Capture the cell that displays the provided text and extract its [x, y] central coordinate. 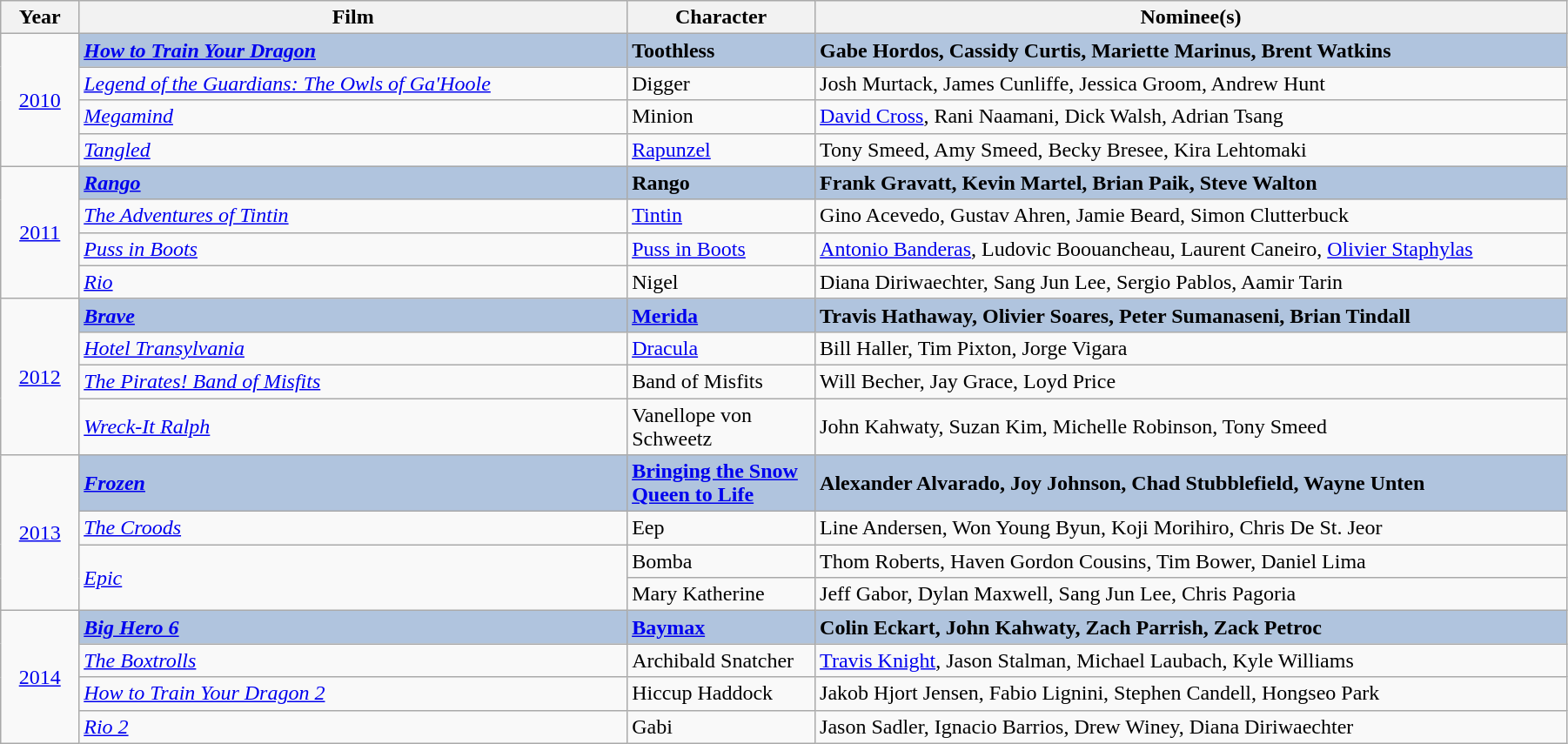
Toothless [721, 50]
Josh Murtack, James Cunliffe, Jessica Groom, Andrew Hunt [1191, 84]
Antonio Banderas, Ludovic Boouancheau, Laurent Caneiro, Olivier Staphylas [1191, 249]
Rio [353, 282]
Jeff Gabor, Dylan Maxwell, Sang Jun Lee, Chris Pagoria [1191, 594]
Minion [721, 117]
Diana Diriwaechter, Sang Jun Lee, Sergio Pablos, Aamir Tarin [1191, 282]
Brave [353, 315]
Film [353, 17]
Gino Acevedo, Gustav Ahren, Jamie Beard, Simon Clutterbuck [1191, 216]
The Croods [353, 528]
Frank Gravatt, Kevin Martel, Brian Paik, Steve Walton [1191, 183]
Bomba [721, 561]
Colin Eckart, John Kahwaty, Zach Parrish, Zack Petroc [1191, 627]
Dracula [721, 348]
Vanellope von Schweetz [721, 426]
Digger [721, 84]
Year [40, 17]
Hiccup Haddock [721, 694]
David Cross, Rani Naamani, Dick Walsh, Adrian Tsang [1191, 117]
Archibald Snatcher [721, 660]
Jason Sadler, Ignacio Barrios, Drew Winey, Diana Diriwaechter [1191, 727]
Nominee(s) [1191, 17]
Frozen [353, 484]
The Adventures of Tintin [353, 216]
Character [721, 17]
Mary Katherine [721, 594]
Bill Haller, Tim Pixton, Jorge Vigara [1191, 348]
2010 [40, 100]
Line Andersen, Won Young Byun, Koji Morihiro, Chris De St. Jeor [1191, 528]
Eep [721, 528]
Rapunzel [721, 150]
Baymax [721, 627]
2014 [40, 677]
The Pirates! Band of Misfits [353, 381]
Travis Knight, Jason Stalman, Michael Laubach, Kyle Williams [1191, 660]
Wreck-It Ralph [353, 426]
Tangled [353, 150]
Tintin [721, 216]
Alexander Alvarado, Joy Johnson, Chad Stubblefield, Wayne Unten [1191, 484]
Legend of the Guardians: The Owls of Ga'Hoole [353, 84]
Jakob Hjort Jensen, Fabio Lignini, Stephen Candell, Hongseo Park [1191, 694]
Merida [721, 315]
2011 [40, 232]
Nigel [721, 282]
Epic [353, 578]
Big Hero 6 [353, 627]
Tony Smeed, Amy Smeed, Becky Bresee, Kira Lehtomaki [1191, 150]
Gabe Hordos, Cassidy Curtis, Mariette Marinus, Brent Watkins [1191, 50]
Gabi [721, 727]
Hotel Transylvania [353, 348]
2013 [40, 533]
The Boxtrolls [353, 660]
How to Train Your Dragon 2 [353, 694]
Bringing the Snow Queen to Life [721, 484]
Travis Hathaway, Olivier Soares, Peter Sumanaseni, Brian Tindall [1191, 315]
Thom Roberts, Haven Gordon Cousins, Tim Bower, Daniel Lima [1191, 561]
Rio 2 [353, 727]
Band of Misfits [721, 381]
2012 [40, 376]
John Kahwaty, Suzan Kim, Michelle Robinson, Tony Smeed [1191, 426]
How to Train Your Dragon [353, 50]
Will Becher, Jay Grace, Loyd Price [1191, 381]
Megamind [353, 117]
